Detect which cell encompasses the target text, then output its [X, Y] center coordinate. 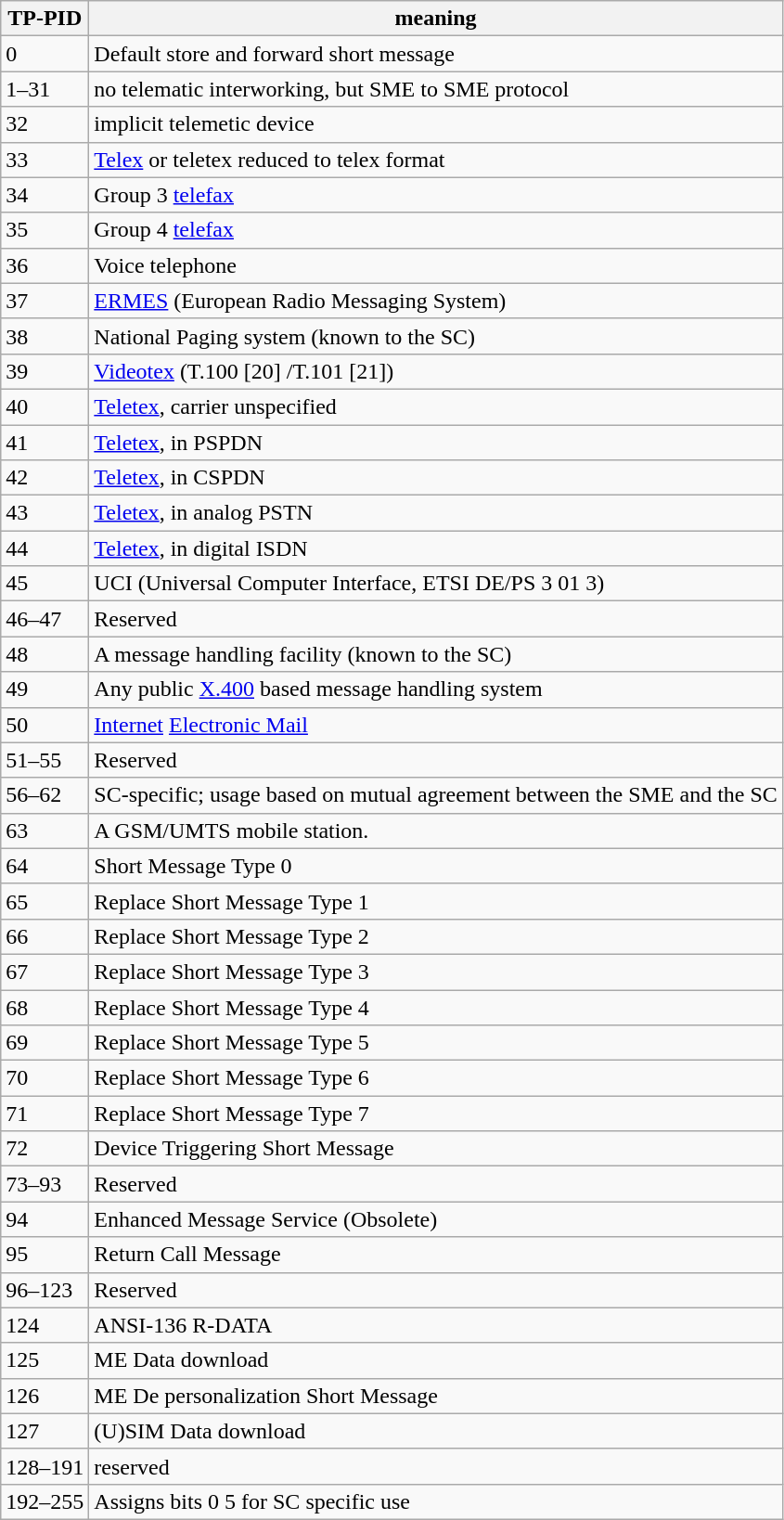
65 [45, 901]
124 [45, 1325]
128–191 [45, 1466]
41 [45, 443]
37 [45, 301]
51–55 [45, 760]
Telex or teletex reduced to telex format [436, 160]
63 [45, 831]
(U)SIM Data download [436, 1431]
72 [45, 1149]
reserved [436, 1466]
Videotex (T.100 [20] /T.101 [21]) [436, 371]
Any public X.400 based message handling system [436, 689]
Return Call Message [436, 1255]
Default store and forward short message [436, 54]
39 [45, 371]
73–93 [45, 1184]
implicit telemetic device [436, 124]
33 [45, 160]
A GSM/UMTS mobile station. [436, 831]
96–123 [45, 1290]
A message handling facility (known to the SC) [436, 654]
43 [45, 513]
TP-PID [45, 19]
Teletex, in CSPDN [436, 478]
ME Data download [436, 1360]
48 [45, 654]
94 [45, 1219]
Teletex, in analog PSTN [436, 513]
70 [45, 1078]
125 [45, 1360]
Device Triggering Short Message [436, 1149]
SC-specific; usage based on mutual agreement between the SME and the SC [436, 795]
Voice telephone [436, 265]
Group 3 telefax [436, 195]
Teletex, in PSPDN [436, 443]
no telematic interworking, but SME to SME protocol [436, 89]
44 [45, 548]
Replace Short Message Type 6 [436, 1078]
Internet Electronic Mail [436, 725]
49 [45, 689]
Teletex, carrier unspecified [436, 406]
50 [45, 725]
34 [45, 195]
Replace Short Message Type 1 [436, 901]
126 [45, 1396]
1–31 [45, 89]
0 [45, 54]
192–255 [45, 1501]
ERMES (European Radio Messaging System) [436, 301]
National Paging system (known to the SC) [436, 336]
36 [45, 265]
meaning [436, 19]
Enhanced Message Service (Obsolete) [436, 1219]
Short Message Type 0 [436, 866]
Group 4 telefax [436, 230]
Replace Short Message Type 2 [436, 936]
Assigns bits 0 5 for SC specific use [436, 1501]
Replace Short Message Type 3 [436, 972]
67 [45, 972]
Replace Short Message Type 7 [436, 1114]
64 [45, 866]
95 [45, 1255]
56–62 [45, 795]
ANSI-136 R-DATA [436, 1325]
46–47 [45, 619]
Replace Short Message Type 5 [436, 1043]
32 [45, 124]
ME De personalization Short Message [436, 1396]
71 [45, 1114]
45 [45, 584]
40 [45, 406]
69 [45, 1043]
38 [45, 336]
UCI (Universal Computer Interface, ETSI DE/PS 3 01 3) [436, 584]
42 [45, 478]
66 [45, 936]
127 [45, 1431]
Replace Short Message Type 4 [436, 1007]
Teletex, in digital ISDN [436, 548]
35 [45, 230]
68 [45, 1007]
